For the text-containing cell, return its midpoint in [X, Y] coordinate format. 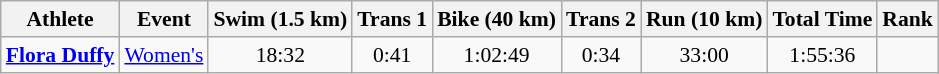
1:02:49 [496, 55]
Bike (40 km) [496, 19]
18:32 [280, 55]
Athlete [60, 19]
33:00 [704, 55]
Women's [164, 55]
Total Time [822, 19]
1:55:36 [822, 55]
Trans 1 [392, 19]
0:34 [601, 55]
Flora Duffy [60, 55]
Run (10 km) [704, 19]
0:41 [392, 55]
Event [164, 19]
Trans 2 [601, 19]
Rank [908, 19]
Swim (1.5 km) [280, 19]
